Return the (X, Y) coordinate for the center point of the cell that contains the specified text.  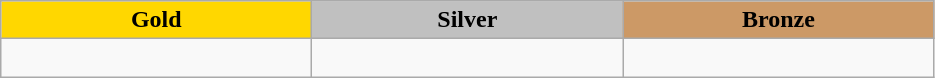
Silver (468, 20)
Gold (156, 20)
Bronze (778, 20)
